Return the [x, y] coordinate for the center point of the cell that contains the specified text.  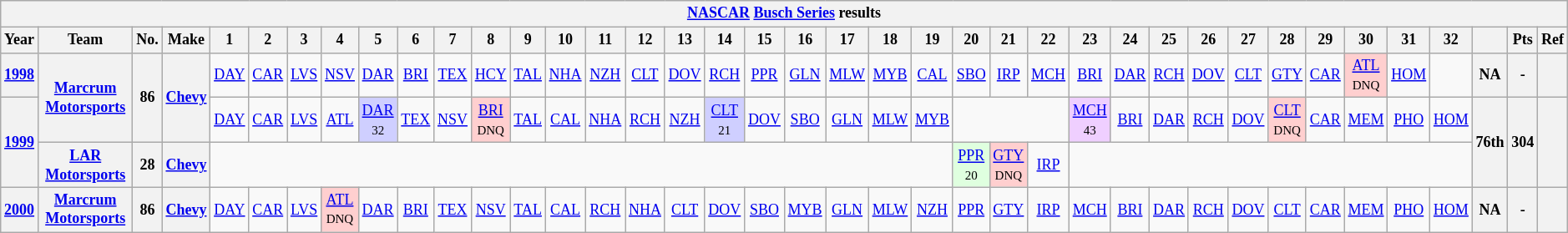
Year [20, 40]
MCH43 [1090, 120]
6 [416, 40]
DAR32 [377, 120]
Make [186, 40]
22 [1049, 40]
1 [230, 40]
7 [453, 40]
11 [605, 40]
29 [1325, 40]
CLT21 [725, 120]
1999 [20, 142]
HCY [491, 75]
No. [147, 40]
30 [1366, 40]
PPR20 [971, 165]
19 [933, 40]
ATL [341, 120]
BRIDNQ [491, 120]
5 [377, 40]
Ref [1553, 40]
26 [1208, 40]
LAR Motorsports [85, 165]
17 [847, 40]
25 [1169, 40]
GTYDNQ [1009, 165]
32 [1451, 40]
Pts [1523, 40]
21 [1009, 40]
13 [685, 40]
27 [1248, 40]
8 [491, 40]
9 [528, 40]
2 [268, 40]
1998 [20, 75]
4 [341, 40]
14 [725, 40]
2000 [20, 210]
304 [1523, 142]
24 [1130, 40]
16 [805, 40]
76th [1490, 142]
31 [1409, 40]
20 [971, 40]
23 [1090, 40]
3 [304, 40]
18 [890, 40]
CLTDNQ [1287, 120]
10 [565, 40]
Team [85, 40]
15 [765, 40]
NASCAR Busch Series results [784, 13]
12 [645, 40]
